Output the [X, Y] coordinate of the center of the cell containing the given text.  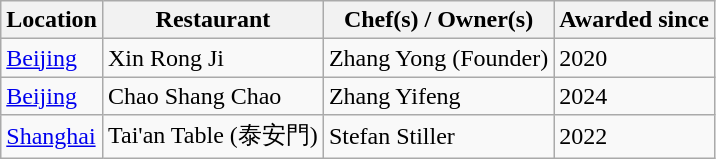
Location [52, 20]
Chao Shang Chao [212, 96]
Chef(s) / Owner(s) [438, 20]
Xin Rong Ji [212, 58]
2020 [634, 58]
Restaurant [212, 20]
2022 [634, 136]
Zhang Yifeng [438, 96]
2024 [634, 96]
Zhang Yong (Founder) [438, 58]
Awarded since [634, 20]
Shanghai [52, 136]
Tai'an Table (泰安門) [212, 136]
Stefan Stiller [438, 136]
